Return [x, y] of the center of cell containing provided text 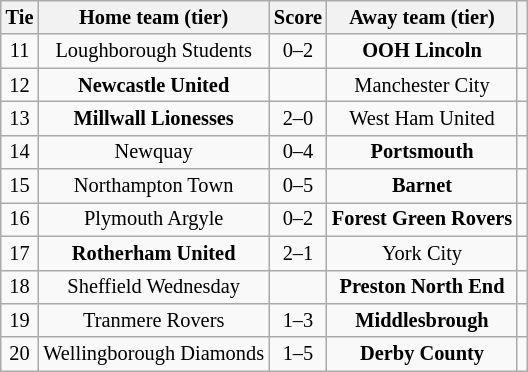
13 [20, 118]
York City [422, 253]
Preston North End [422, 287]
0–4 [298, 152]
Newquay [154, 152]
15 [20, 186]
Barnet [422, 186]
14 [20, 152]
Millwall Lionesses [154, 118]
Home team (tier) [154, 17]
20 [20, 354]
Score [298, 17]
19 [20, 320]
West Ham United [422, 118]
Middlesbrough [422, 320]
1–3 [298, 320]
16 [20, 219]
12 [20, 85]
Derby County [422, 354]
18 [20, 287]
17 [20, 253]
2–0 [298, 118]
OOH Lincoln [422, 51]
2–1 [298, 253]
Tie [20, 17]
Away team (tier) [422, 17]
11 [20, 51]
Tranmere Rovers [154, 320]
1–5 [298, 354]
Wellingborough Diamonds [154, 354]
Loughborough Students [154, 51]
Northampton Town [154, 186]
Forest Green Rovers [422, 219]
Plymouth Argyle [154, 219]
Portsmouth [422, 152]
Rotherham United [154, 253]
Manchester City [422, 85]
Sheffield Wednesday [154, 287]
0–5 [298, 186]
Newcastle United [154, 85]
